For the text-containing cell, return its midpoint in (X, Y) coordinate format. 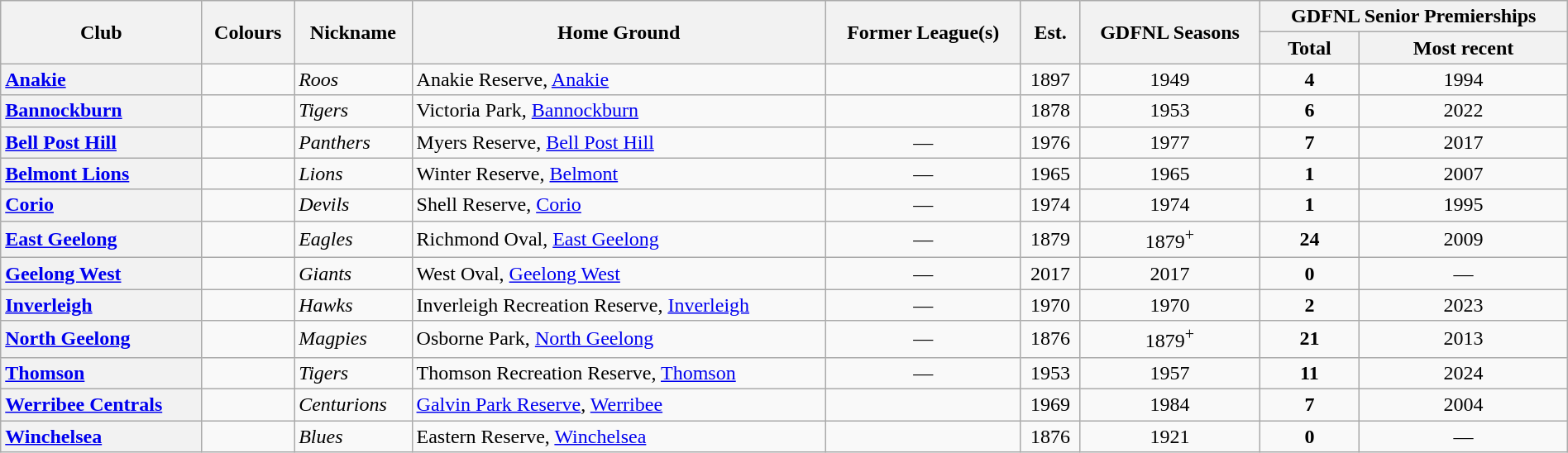
Anakie Reserve, Anakie (619, 79)
Roos (353, 79)
24 (1309, 240)
4 (1309, 79)
1977 (1169, 142)
North Geelong (101, 339)
2023 (1464, 305)
6 (1309, 111)
2022 (1464, 111)
Werribee Centrals (101, 404)
Total (1309, 48)
GDFNL Seasons (1169, 32)
Inverleigh Recreation Reserve, Inverleigh (619, 305)
Centurions (353, 404)
2024 (1464, 373)
2004 (1464, 404)
Richmond Oval, East Geelong (619, 240)
Geelong West (101, 274)
West Oval, Geelong West (619, 274)
1949 (1169, 79)
Devils (353, 205)
2 (1309, 305)
Eastern Reserve, Winchelsea (619, 436)
Giants (353, 274)
1984 (1169, 404)
2007 (1464, 174)
Anakie (101, 79)
Bell Post Hill (101, 142)
Eagles (353, 240)
Bannockburn (101, 111)
Hawks (353, 305)
Club (101, 32)
21 (1309, 339)
Corio (101, 205)
Inverleigh (101, 305)
Belmont Lions (101, 174)
East Geelong (101, 240)
Myers Reserve, Bell Post Hill (619, 142)
1897 (1050, 79)
Lions (353, 174)
Magpies (353, 339)
Blues (353, 436)
Thomson Recreation Reserve, Thomson (619, 373)
1921 (1169, 436)
GDFNL Senior Premierships (1413, 17)
Colours (248, 32)
Panthers (353, 142)
Galvin Park Reserve, Werribee (619, 404)
1878 (1050, 111)
1994 (1464, 79)
Est. (1050, 32)
1957 (1169, 373)
Winchelsea (101, 436)
1976 (1050, 142)
Thomson (101, 373)
2013 (1464, 339)
Winter Reserve, Belmont (619, 174)
1995 (1464, 205)
Shell Reserve, Corio (619, 205)
Former League(s) (923, 32)
2009 (1464, 240)
1969 (1050, 404)
Victoria Park, Bannockburn (619, 111)
Osborne Park, North Geelong (619, 339)
Nickname (353, 32)
1879 (1050, 240)
Most recent (1464, 48)
Home Ground (619, 32)
11 (1309, 373)
